Provide the [X, Y] coordinate of the cell's center where the given text is located.  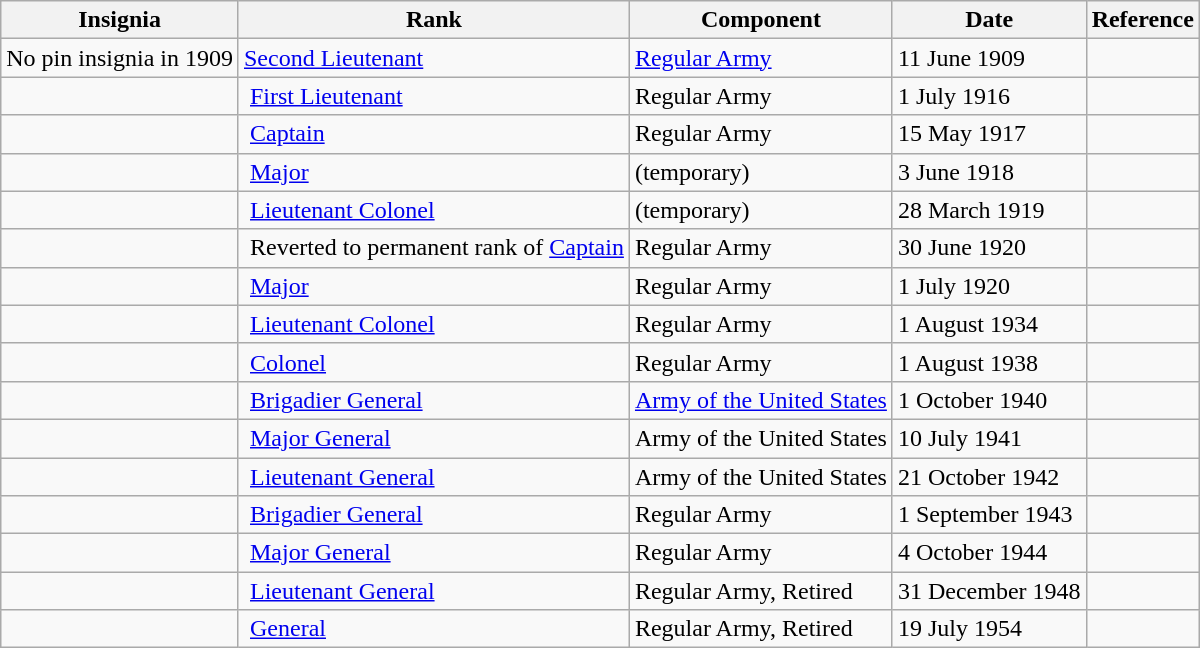
21 October 1942 [989, 477]
1 July 1916 [989, 96]
Component [760, 20]
General [434, 629]
First Lieutenant [434, 96]
No pin insignia in 1909 [120, 58]
30 June 1920 [989, 248]
11 June 1909 [989, 58]
3 June 1918 [989, 172]
Colonel [434, 362]
1 September 1943 [989, 515]
19 July 1954 [989, 629]
Date [989, 20]
1 August 1934 [989, 324]
Second Lieutenant [434, 58]
Insignia [120, 20]
4 October 1944 [989, 553]
Rank [434, 20]
1 August 1938 [989, 362]
Reverted to permanent rank of Captain [434, 248]
1 October 1940 [989, 400]
31 December 1948 [989, 591]
1 July 1920 [989, 286]
28 March 1919 [989, 210]
10 July 1941 [989, 438]
Captain [434, 134]
Reference [1142, 20]
15 May 1917 [989, 134]
